For the text-containing cell, return its midpoint in (X, Y) coordinate format. 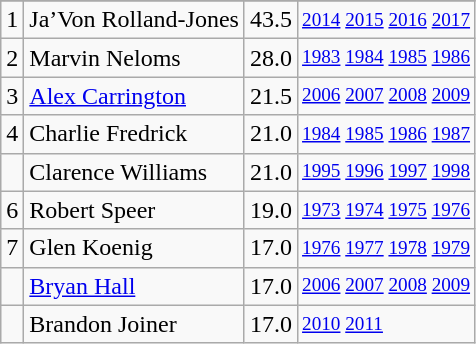
1984 1985 1986 1987 (386, 134)
7 (12, 248)
Marvin Neloms (134, 58)
21.5 (270, 96)
1983 1984 1985 1986 (386, 58)
Brandon Joiner (134, 324)
Charlie Fredrick (134, 134)
Robert Speer (134, 210)
19.0 (270, 210)
43.5 (270, 20)
Bryan Hall (134, 286)
3 (12, 96)
1976 1977 1978 1979 (386, 248)
Glen Koenig (134, 248)
1995 1996 1997 1998 (386, 172)
1 (12, 20)
28.0 (270, 58)
4 (12, 134)
Alex Carrington (134, 96)
1973 1974 1975 1976 (386, 210)
6 (12, 210)
2 (12, 58)
Ja’Von Rolland-Jones (134, 20)
2010 2011 (386, 324)
Clarence Williams (134, 172)
2014 2015 2016 2017 (386, 20)
